Identify which cell holds the provided text, then report its [x, y] central coordinate. 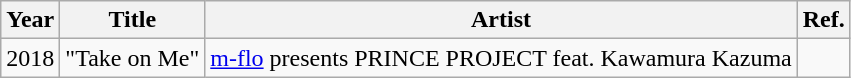
m-flo presents PRINCE PROJECT feat. Kawamura Kazuma [501, 58]
Year [30, 20]
2018 [30, 58]
Artist [501, 20]
"Take on Me" [132, 58]
Ref. [824, 20]
Title [132, 20]
